Output the [X, Y] coordinate of the center of the cell containing the given text.  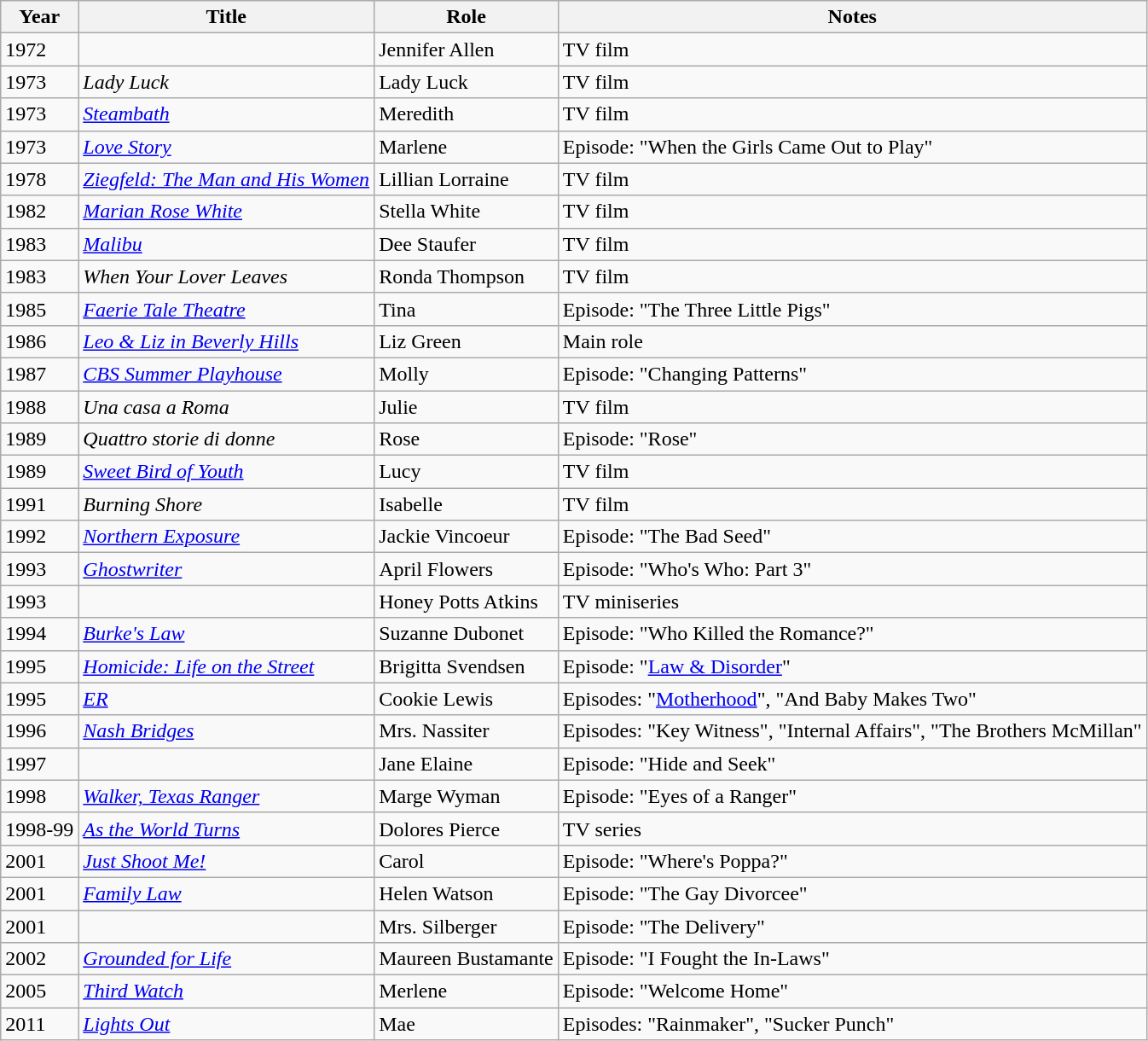
Julie [467, 407]
1972 [39, 49]
Ronda Thompson [467, 276]
Marian Rose White [227, 212]
1996 [39, 731]
Marlene [467, 147]
Lights Out [227, 1024]
Episode: "Law & Disorder" [852, 666]
Quattro storie di donne [227, 439]
Homicide: Life on the Street [227, 666]
Episode: "The Bad Seed" [852, 537]
Brigitta Svendsen [467, 666]
Jennifer Allen [467, 49]
1986 [39, 341]
Faerie Tale Theatre [227, 309]
Maureen Bustamante [467, 959]
Third Watch [227, 992]
Episode: "Hide and Seek" [852, 764]
Molly [467, 374]
Episodes: "Rainmaker", "Sucker Punch" [852, 1024]
Meredith [467, 114]
When Your Lover Leaves [227, 276]
Ziegfeld: The Man and His Women [227, 179]
2011 [39, 1024]
Jackie Vincoeur [467, 537]
1997 [39, 764]
Episodes: "Motherhood", "And Baby Makes Two" [852, 699]
2002 [39, 959]
Episode: "Rose" [852, 439]
Rose [467, 439]
Episode: "When the Girls Came Out to Play" [852, 147]
Dolores Pierce [467, 829]
Dee Staufer [467, 244]
Carol [467, 861]
Walker, Texas Ranger [227, 796]
Just Shoot Me! [227, 861]
Grounded for Life [227, 959]
Isabelle [467, 504]
Mrs. Nassiter [467, 731]
Lillian Lorraine [467, 179]
Notes [852, 17]
Sweet Bird of Youth [227, 472]
Burning Shore [227, 504]
Cookie Lewis [467, 699]
Mae [467, 1024]
Mrs. Silberger [467, 926]
Episodes: "Key Witness", "Internal Affairs", "The Brothers McMillan" [852, 731]
Tina [467, 309]
2005 [39, 992]
Title [227, 17]
Episode: "Eyes of a Ranger" [852, 796]
1998-99 [39, 829]
Merlene [467, 992]
Episode: "Where's Poppa?" [852, 861]
Role [467, 17]
1988 [39, 407]
TV series [852, 829]
Jane Elaine [467, 764]
Honey Potts Atkins [467, 602]
Marge Wyman [467, 796]
Burke's Law [227, 634]
Steambath [227, 114]
1978 [39, 179]
Episode: "Who's Who: Part 3" [852, 569]
Stella White [467, 212]
Episode: "The Delivery" [852, 926]
1982 [39, 212]
Family Law [227, 893]
TV miniseries [852, 602]
Episode: "The Gay Divorcee" [852, 893]
Love Story [227, 147]
As the World Turns [227, 829]
Suzanne Dubonet [467, 634]
1987 [39, 374]
1998 [39, 796]
Episode: "The Three Little Pigs" [852, 309]
April Flowers [467, 569]
Episode: "Welcome Home" [852, 992]
Liz Green [467, 341]
1991 [39, 504]
1985 [39, 309]
Lucy [467, 472]
1992 [39, 537]
Una casa a Roma [227, 407]
Episode: "I Fought the In-Laws" [852, 959]
Year [39, 17]
Ghostwriter [227, 569]
Episode: "Changing Patterns" [852, 374]
Helen Watson [467, 893]
Main role [852, 341]
Episode: "Who Killed the Romance?" [852, 634]
CBS Summer Playhouse [227, 374]
Leo & Liz in Beverly Hills [227, 341]
Malibu [227, 244]
1994 [39, 634]
Northern Exposure [227, 537]
ER [227, 699]
Nash Bridges [227, 731]
